Locate the cell with the specified text and output its (x, y) center coordinate. 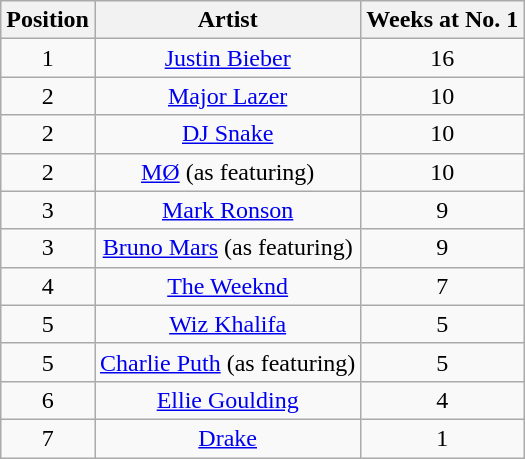
6 (48, 400)
Bruno Mars (as featuring) (227, 248)
Mark Ronson (227, 210)
Ellie Goulding (227, 400)
Artist (227, 20)
The Weeknd (227, 286)
DJ Snake (227, 134)
Wiz Khalifa (227, 324)
Weeks at No. 1 (442, 20)
Justin Bieber (227, 58)
Major Lazer (227, 96)
16 (442, 58)
MØ (as featuring) (227, 172)
Position (48, 20)
Charlie Puth (as featuring) (227, 362)
Drake (227, 438)
